Capture the cell that displays the provided text and extract its (X, Y) central coordinate. 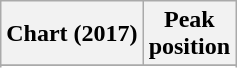
Chart (2017) (72, 34)
Peakposition (189, 34)
